Return [x, y] of the center of cell containing provided text 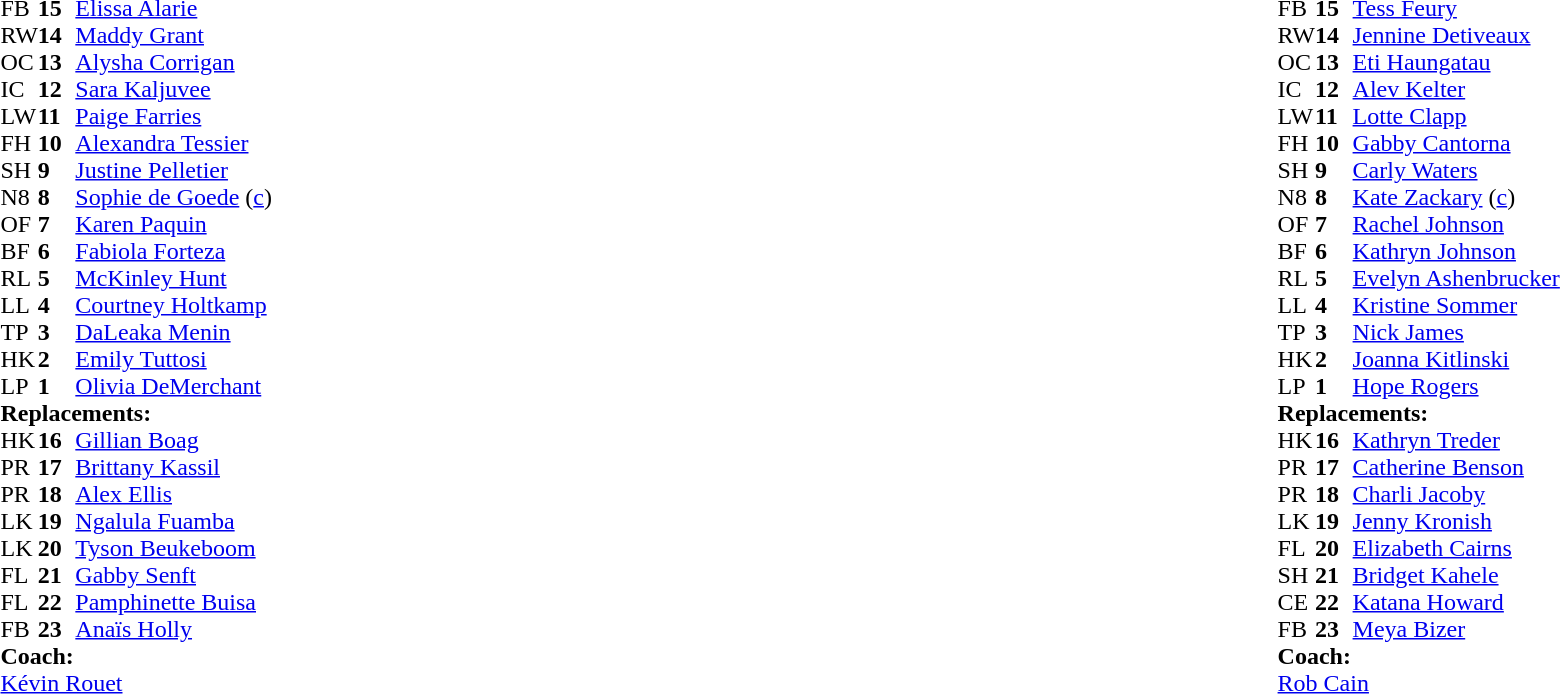
Meya Bizer [1456, 630]
Jenny Kronish [1456, 522]
Jennine Detiveaux [1456, 36]
Justine Pelletier [174, 170]
Tyson Beukeboom [174, 548]
Brittany Kassil [174, 468]
Alexandra Tessier [174, 144]
Gabby Cantorna [1456, 144]
Sophie de Goede (c) [174, 198]
Gabby Senft [174, 576]
Evelyn Ashenbrucker [1456, 278]
Fabiola Forteza [174, 252]
Charli Jacoby [1456, 494]
Pamphinette Buisa [174, 602]
Katana Howard [1456, 602]
Kristine Sommer [1456, 306]
Emily Tuttosi [174, 360]
Karen Paquin [174, 224]
McKinley Hunt [174, 278]
Elizabeth Cairns [1456, 548]
Eti Haungatau [1456, 62]
CE [1297, 602]
Courtney Holtkamp [174, 306]
Paige Farries [174, 116]
Kathryn Treder [1456, 440]
Alex Ellis [174, 494]
Anaïs Holly [174, 630]
Alysha Corrigan [174, 62]
Alev Kelter [1456, 90]
Hope Rogers [1456, 386]
Catherine Benson [1456, 468]
Nick James [1456, 332]
Carly Waters [1456, 170]
Gillian Boag [174, 440]
DaLeaka Menin [174, 332]
Sara Kaljuvee [174, 90]
Lotte Clapp [1456, 116]
Joanna Kitlinski [1456, 360]
Kathryn Johnson [1456, 252]
Kate Zackary (c) [1456, 198]
Maddy Grant [174, 36]
Ngalula Fuamba [174, 522]
Olivia DeMerchant [174, 386]
Rachel Johnson [1456, 224]
Bridget Kahele [1456, 576]
